Search for the cell housing the specified text and yield its [x, y] center coordinate. 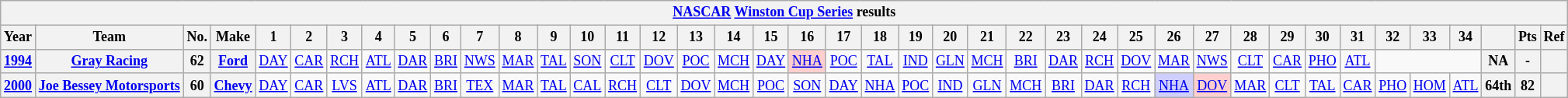
60 [197, 86]
1 [273, 37]
19 [916, 37]
Joe Bessey Motorsports [109, 86]
9 [554, 37]
CAL [587, 86]
8 [518, 37]
28 [1250, 37]
17 [843, 37]
2000 [19, 86]
20 [951, 37]
26 [1174, 37]
16 [807, 37]
13 [696, 37]
HOM [1429, 86]
10 [587, 37]
34 [1465, 37]
64th [1499, 86]
Year [19, 37]
24 [1100, 37]
3 [345, 37]
33 [1429, 37]
22 [1026, 37]
2 [309, 37]
NA [1499, 61]
21 [987, 37]
5 [413, 37]
27 [1212, 37]
1994 [19, 61]
LVS [345, 86]
31 [1358, 37]
Team [109, 37]
Chevy [233, 86]
15 [770, 37]
TEX [480, 86]
Make [233, 37]
Ford [233, 61]
62 [197, 61]
25 [1136, 37]
NASCAR Winston Cup Series results [784, 12]
4 [378, 37]
32 [1393, 37]
7 [480, 37]
11 [623, 37]
18 [880, 37]
30 [1322, 37]
Pts [1528, 37]
82 [1528, 86]
Gray Racing [109, 61]
29 [1288, 37]
Ref [1554, 37]
6 [446, 37]
23 [1064, 37]
- [1528, 61]
No. [197, 37]
14 [734, 37]
12 [659, 37]
